From the cell containing the given text, extract its center point as (x, y) coordinate. 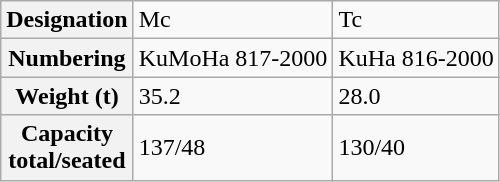
137/48 (233, 148)
Tc (416, 20)
KuHa 816-2000 (416, 58)
Weight (t) (67, 96)
Capacitytotal/seated (67, 148)
KuMoHa 817-2000 (233, 58)
28.0 (416, 96)
Numbering (67, 58)
130/40 (416, 148)
Mc (233, 20)
Designation (67, 20)
35.2 (233, 96)
